Pinpoint the cell where the given text exists, returning its (X, Y) midpoint coordinate. 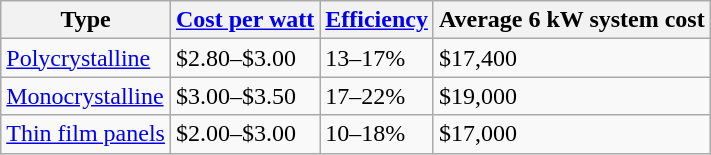
Thin film panels (86, 134)
$17,400 (572, 58)
$17,000 (572, 134)
$3.00–$3.50 (244, 96)
10–18% (377, 134)
Average 6 kW system cost (572, 20)
13–17% (377, 58)
$2.00–$3.00 (244, 134)
$2.80–$3.00 (244, 58)
Polycrystalline (86, 58)
Efficiency (377, 20)
Type (86, 20)
Monocrystalline (86, 96)
17–22% (377, 96)
$19,000 (572, 96)
Cost per watt (244, 20)
